Search for the cell housing the specified text and yield its (x, y) center coordinate. 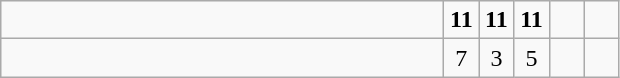
5 (532, 58)
3 (496, 58)
7 (462, 58)
